From the cell containing the given text, extract its center point as [X, Y] coordinate. 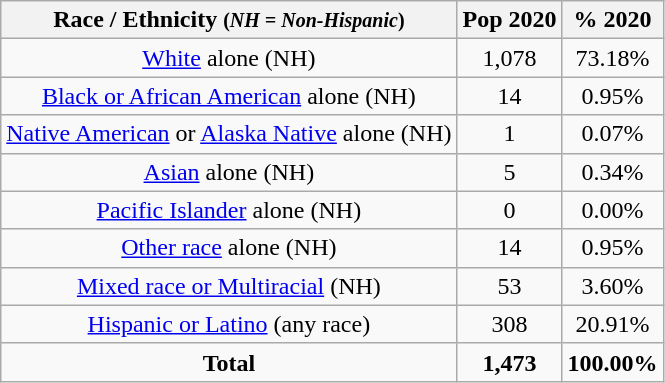
5 [510, 172]
White alone (NH) [229, 58]
Mixed race or Multiracial (NH) [229, 286]
Hispanic or Latino (any race) [229, 324]
% 2020 [612, 20]
1,473 [510, 362]
1,078 [510, 58]
Black or African American alone (NH) [229, 96]
0.07% [612, 134]
100.00% [612, 362]
Pop 2020 [510, 20]
0 [510, 210]
3.60% [612, 286]
0.34% [612, 172]
20.91% [612, 324]
Race / Ethnicity (NH = Non-Hispanic) [229, 20]
308 [510, 324]
0.00% [612, 210]
Native American or Alaska Native alone (NH) [229, 134]
Total [229, 362]
1 [510, 134]
53 [510, 286]
Other race alone (NH) [229, 248]
Pacific Islander alone (NH) [229, 210]
73.18% [612, 58]
Asian alone (NH) [229, 172]
